Search for the cell housing the specified text and yield its [x, y] center coordinate. 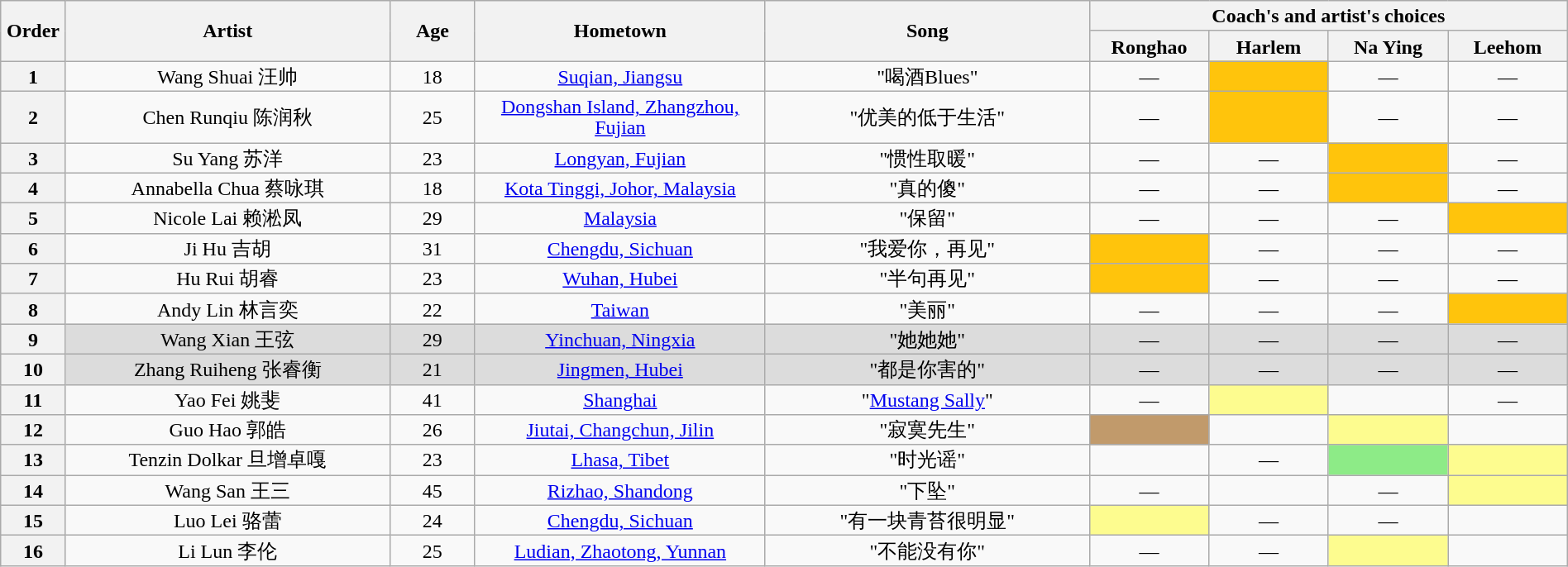
24 [432, 521]
Malaysia [620, 218]
"真的傻" [927, 188]
"都是你害的" [927, 369]
"下坠" [927, 491]
Jiutai, Changchun, Jilin [620, 430]
Order [33, 31]
"时光谣" [927, 460]
"不能没有你" [927, 550]
Zhang Ruiheng 张睿衡 [227, 369]
Suqian, Jiangsu [620, 76]
Na Ying [1388, 46]
Dongshan Island, Zhangzhou, Fujian [620, 117]
Yinchuan, Ningxia [620, 339]
Harlem [1269, 46]
Ji Hu 吉胡 [227, 248]
Ludian, Zhaotong, Yunnan [620, 550]
Tenzin Dolkar 旦增卓嘎 [227, 460]
12 [33, 430]
"喝酒Blues" [927, 76]
26 [432, 430]
Jingmen, Hubei [620, 369]
"保留" [927, 218]
Wuhan, Hubei [620, 279]
"她她她" [927, 339]
4 [33, 188]
41 [432, 400]
Luo Lei 骆蕾 [227, 521]
13 [33, 460]
"我爱你，再见" [927, 248]
Guo Hao 郭皓 [227, 430]
"美丽" [927, 309]
Rizhao, Shandong [620, 491]
Nicole Lai 赖淞凤 [227, 218]
Age [432, 31]
Annabella Chua 蔡咏琪 [227, 188]
Song [927, 31]
16 [33, 550]
7 [33, 279]
Wang Shuai 汪帅 [227, 76]
"Mustang Sally" [927, 400]
8 [33, 309]
Taiwan [620, 309]
Longyan, Fujian [620, 157]
45 [432, 491]
Artist [227, 31]
"寂寞先生" [927, 430]
21 [432, 369]
"有一块青苔很明显" [927, 521]
5 [33, 218]
22 [432, 309]
10 [33, 369]
Shanghai [620, 400]
Li Lun 李伦 [227, 550]
14 [33, 491]
1 [33, 76]
Chen Runqiu 陈润秋 [227, 117]
"半句再见" [927, 279]
Hu Rui 胡睿 [227, 279]
Leehom [1508, 46]
Yao Fei 姚斐 [227, 400]
9 [33, 339]
Andy Lin 林言奕 [227, 309]
"惯性取暖" [927, 157]
3 [33, 157]
15 [33, 521]
Kota Tinggi, Johor, Malaysia [620, 188]
6 [33, 248]
Wang San 王三 [227, 491]
"优美的低于生活" [927, 117]
11 [33, 400]
Su Yang 苏洋 [227, 157]
Hometown [620, 31]
Lhasa, Tibet [620, 460]
Coach's and artist's choices [1328, 17]
31 [432, 248]
Wang Xian 王弦 [227, 339]
Ronghao [1149, 46]
2 [33, 117]
